For the text-containing cell, return its midpoint in (x, y) coordinate format. 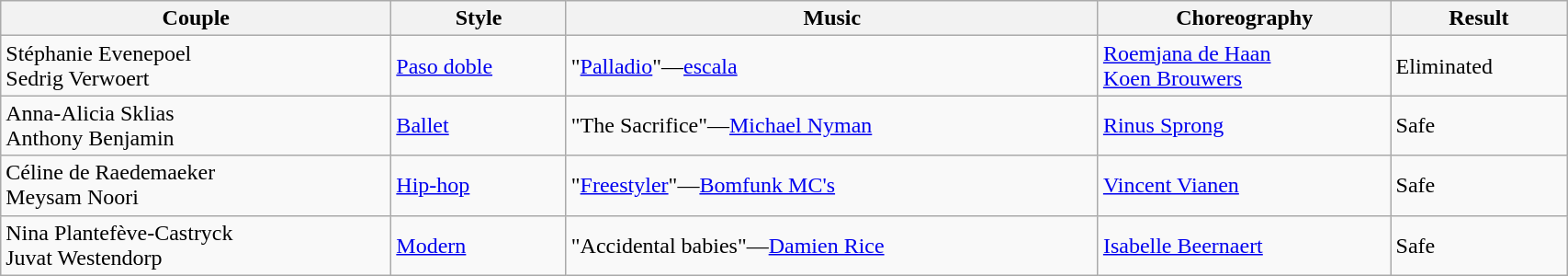
Isabelle Beernaert (1244, 245)
Music (832, 18)
Paso doble (479, 66)
"Palladio"—escala (832, 66)
Hip-hop (479, 186)
"Freestyler"—Bomfunk MC's (832, 186)
Style (479, 18)
Anna-Alicia SkliasAnthony Benjamin (197, 125)
Rinus Sprong (1244, 125)
Result (1479, 18)
"The Sacrifice"—Michael Nyman (832, 125)
Eliminated (1479, 66)
"Accidental babies"—Damien Rice (832, 245)
Vincent Vianen (1244, 186)
Stéphanie EvenepoelSedrig Verwoert (197, 66)
Choreography (1244, 18)
Céline de Raedemaeker Meysam Noori (197, 186)
Couple (197, 18)
Ballet (479, 125)
Roemjana de HaanKoen Brouwers (1244, 66)
Nina Plantefève-Castryck Juvat Westendorp (197, 245)
Modern (479, 245)
